Determine the (x, y) coordinate at the center of the cell enclosing the given text.  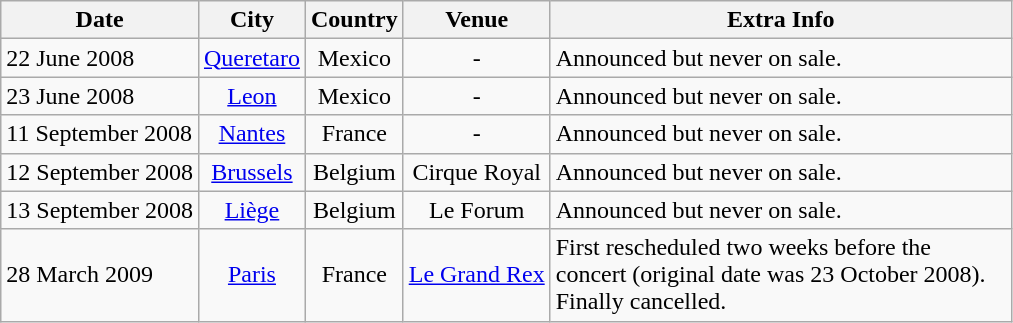
First rescheduled two weeks before the concert (original date was 23 October 2008).Finally cancelled. (780, 275)
Liège (252, 210)
22 June 2008 (100, 58)
Brussels (252, 172)
Nantes (252, 134)
11 September 2008 (100, 134)
Le Grand Rex (476, 275)
Country (354, 20)
Venue (476, 20)
Paris (252, 275)
Queretaro (252, 58)
12 September 2008 (100, 172)
Extra Info (780, 20)
Date (100, 20)
Le Forum (476, 210)
City (252, 20)
Leon (252, 96)
23 June 2008 (100, 96)
28 March 2009 (100, 275)
13 September 2008 (100, 210)
Cirque Royal (476, 172)
